Return the (x, y) coordinate for the center point of the cell that contains the specified text.  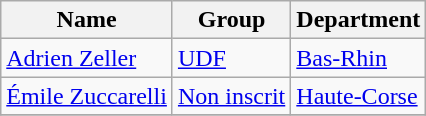
UDF (231, 58)
Department (358, 20)
Group (231, 20)
Name (87, 20)
Émile Zuccarelli (87, 96)
Adrien Zeller (87, 58)
Haute-Corse (358, 96)
Non inscrit (231, 96)
Bas-Rhin (358, 58)
